Find where the given text appears and provide that cell's center as (X, Y) coordinate. 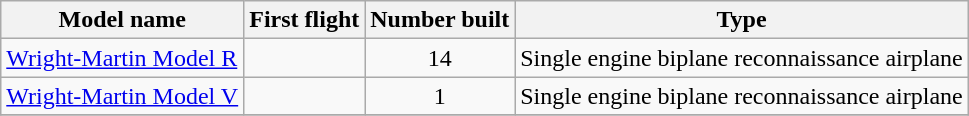
Type (742, 20)
First flight (304, 20)
Wright-Martin Model V (122, 96)
Model name (122, 20)
1 (440, 96)
Wright-Martin Model R (122, 58)
14 (440, 58)
Number built (440, 20)
